Detect which cell encompasses the target text, then output its (x, y) center coordinate. 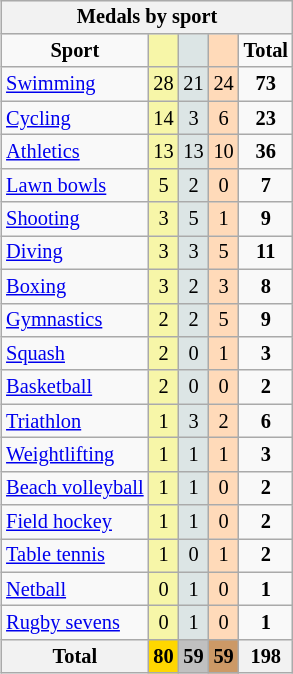
14 (163, 118)
Medals by sport (147, 17)
Field hockey (74, 522)
80 (163, 657)
73 (266, 84)
Beach volleyball (74, 488)
36 (266, 152)
Athletics (74, 152)
Cycling (74, 118)
Diving (74, 253)
8 (266, 286)
Swimming (74, 84)
Table tennis (74, 556)
Shooting (74, 219)
11 (266, 253)
24 (224, 84)
Squash (74, 354)
Basketball (74, 387)
28 (163, 84)
198 (266, 657)
10 (224, 152)
Gymnastics (74, 320)
Triathlon (74, 421)
Sport (74, 51)
Rugby sevens (74, 623)
23 (266, 118)
7 (266, 185)
Lawn bowls (74, 185)
21 (194, 84)
Boxing (74, 286)
Netball (74, 589)
Weightlifting (74, 455)
